Scan for the cell matching the given text and deliver its [X, Y] coordinate at center. 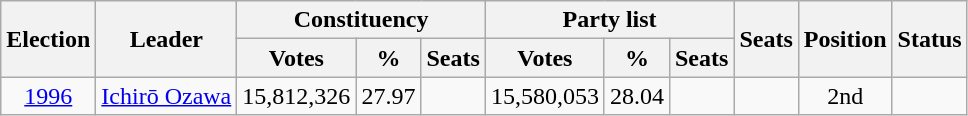
15,812,326 [296, 96]
Constituency [362, 20]
27.97 [388, 96]
15,580,053 [544, 96]
2nd [845, 96]
Position [845, 39]
Election [48, 39]
Leader [166, 39]
28.04 [636, 96]
Status [930, 39]
Ichirō Ozawa [166, 96]
1996 [48, 96]
Party list [610, 20]
